From the cell containing the given text, extract its center point as [X, Y] coordinate. 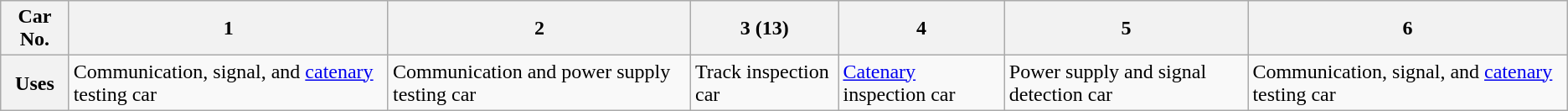
Power supply and signal detection car [1126, 82]
2 [539, 29]
3 (13) [764, 29]
4 [921, 29]
Car No. [35, 29]
5 [1126, 29]
6 [1407, 29]
1 [228, 29]
Communication and power supply testing car [539, 82]
Catenary inspection car [921, 82]
Track inspection car [764, 82]
Uses [35, 82]
